Detect which cell encompasses the target text, then output its (x, y) center coordinate. 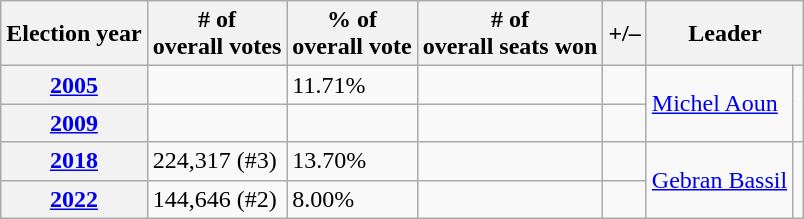
Leader (724, 34)
# ofoverall votes (217, 34)
11.71% (352, 85)
% ofoverall vote (352, 34)
2022 (74, 199)
13.70% (352, 161)
2018 (74, 161)
2009 (74, 123)
8.00% (352, 199)
144,646 (#2) (217, 199)
Gebran Bassil (719, 180)
Michel Aoun (719, 104)
+/– (624, 34)
# ofoverall seats won (510, 34)
224,317 (#3) (217, 161)
2005 (74, 85)
Election year (74, 34)
